From the cell containing the given text, extract its center point as [X, Y] coordinate. 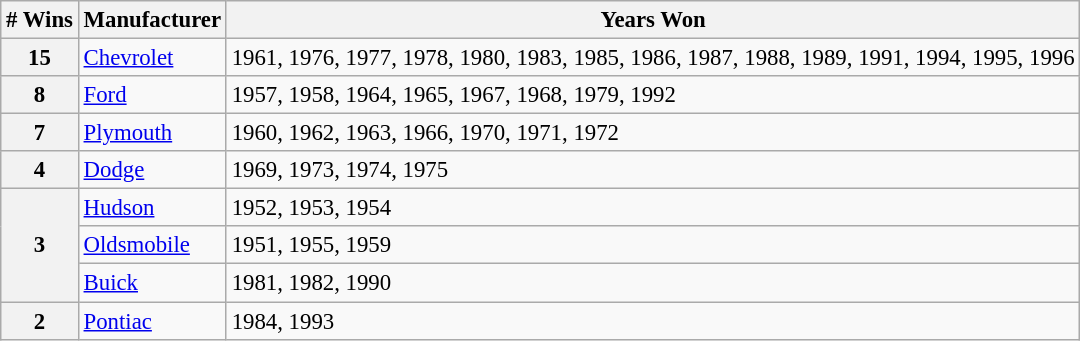
Buick [152, 283]
8 [40, 95]
1961, 1976, 1977, 1978, 1980, 1983, 1985, 1986, 1987, 1988, 1989, 1991, 1994, 1995, 1996 [653, 58]
1969, 1973, 1974, 1975 [653, 170]
4 [40, 170]
Chevrolet [152, 58]
# Wins [40, 20]
15 [40, 58]
1981, 1982, 1990 [653, 283]
Dodge [152, 170]
Oldsmobile [152, 245]
Hudson [152, 208]
Ford [152, 95]
3 [40, 246]
1960, 1962, 1963, 1966, 1970, 1971, 1972 [653, 133]
Years Won [653, 20]
1952, 1953, 1954 [653, 208]
Pontiac [152, 321]
1984, 1993 [653, 321]
7 [40, 133]
2 [40, 321]
1957, 1958, 1964, 1965, 1967, 1968, 1979, 1992 [653, 95]
Plymouth [152, 133]
Manufacturer [152, 20]
1951, 1955, 1959 [653, 245]
